Scan for the cell matching the given text and deliver its [X, Y] coordinate at center. 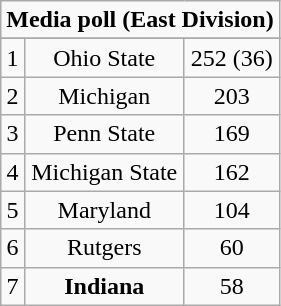
252 (36) [232, 58]
7 [12, 286]
3 [12, 134]
1 [12, 58]
Rutgers [104, 248]
169 [232, 134]
Michigan [104, 96]
5 [12, 210]
162 [232, 172]
Michigan State [104, 172]
Media poll (East Division) [140, 20]
Ohio State [104, 58]
2 [12, 96]
Indiana [104, 286]
104 [232, 210]
4 [12, 172]
6 [12, 248]
60 [232, 248]
58 [232, 286]
Maryland [104, 210]
203 [232, 96]
Penn State [104, 134]
